Output the [x, y] coordinate of the center of the cell containing the given text.  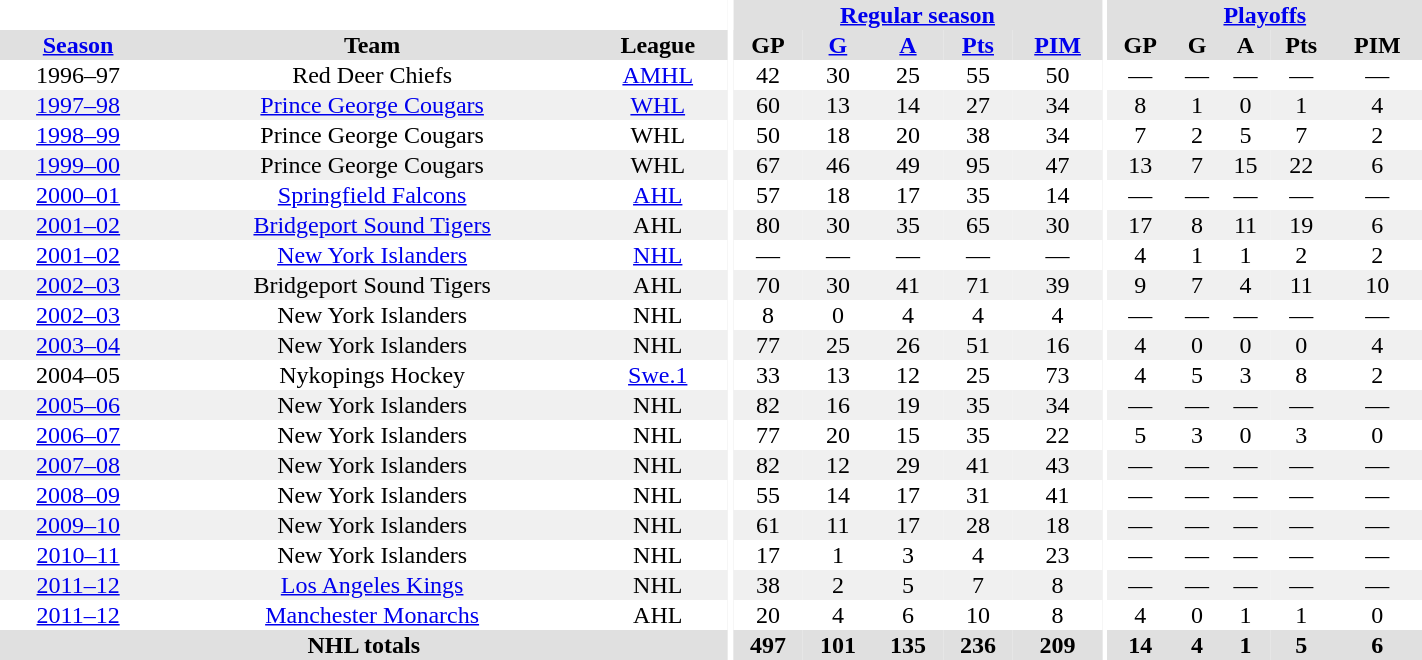
71 [978, 285]
23 [1058, 555]
Swe.1 [658, 375]
42 [768, 75]
61 [768, 525]
31 [978, 495]
33 [768, 375]
27 [978, 105]
NHL totals [364, 645]
2004–05 [78, 375]
26 [908, 345]
Manchester Monarchs [372, 615]
Season [78, 45]
236 [978, 645]
2000–01 [78, 195]
497 [768, 645]
Red Deer Chiefs [372, 75]
9 [1140, 285]
47 [1058, 165]
60 [768, 105]
1998–99 [78, 135]
43 [1058, 465]
2005–06 [78, 405]
101 [838, 645]
League [658, 45]
AMHL [658, 75]
46 [838, 165]
67 [768, 165]
Team [372, 45]
209 [1058, 645]
1999–00 [78, 165]
95 [978, 165]
Springfield Falcons [372, 195]
Regular season [918, 15]
2009–10 [78, 525]
28 [978, 525]
135 [908, 645]
65 [978, 225]
70 [768, 285]
51 [978, 345]
Los Angeles Kings [372, 585]
73 [1058, 375]
29 [908, 465]
Playoffs [1265, 15]
80 [768, 225]
1997–98 [78, 105]
2007–08 [78, 465]
2010–11 [78, 555]
39 [1058, 285]
1996–97 [78, 75]
49 [908, 165]
2003–04 [78, 345]
2006–07 [78, 435]
57 [768, 195]
2008–09 [78, 495]
Nykopings Hockey [372, 375]
